Detect which cell encompasses the target text, then output its [X, Y] center coordinate. 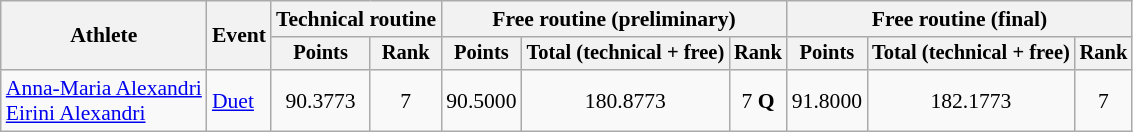
Event [239, 36]
90.5000 [481, 100]
7 Q [758, 100]
Athlete [104, 36]
Anna-Maria AlexandriEirini Alexandri [104, 100]
182.1773 [971, 100]
Duet [239, 100]
180.8773 [626, 100]
90.3773 [320, 100]
Free routine (preliminary) [614, 19]
91.8000 [827, 100]
Technical routine [356, 19]
Free routine (final) [960, 19]
